Find where the given text appears and provide that cell's center as (x, y) coordinate. 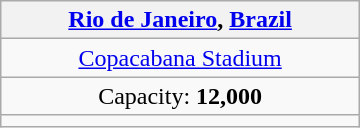
Copacabana Stadium (180, 58)
Capacity: 12,000 (180, 96)
Rio de Janeiro, Brazil (180, 20)
